From the cell containing the given text, extract its center point as (X, Y) coordinate. 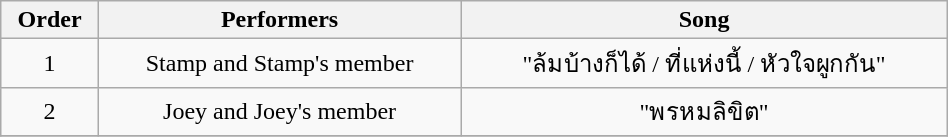
"พรหมลิขิต" (704, 112)
Stamp and Stamp's member (279, 64)
Song (704, 20)
1 (50, 64)
"ล้มบ้างก็ได้ / ที่แห่งนี้ / หัวใจผูกกัน" (704, 64)
Order (50, 20)
2 (50, 112)
Joey and Joey's member (279, 112)
Performers (279, 20)
